Identify which cell holds the provided text, then report its (x, y) central coordinate. 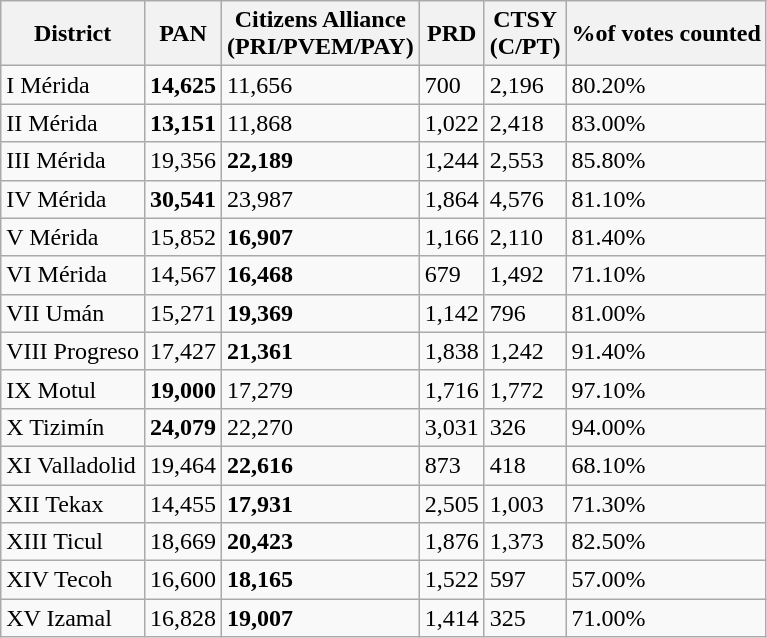
XV Izamal (73, 618)
18,669 (182, 542)
PRD (452, 34)
81.40% (666, 237)
2,505 (452, 503)
17,279 (321, 389)
796 (525, 313)
XI Valladolid (73, 465)
23,987 (321, 199)
15,271 (182, 313)
Citizens Alliance(PRI/PVEM/PAY) (321, 34)
24,079 (182, 427)
22,270 (321, 427)
13,151 (182, 123)
1,003 (525, 503)
1,522 (452, 580)
20,423 (321, 542)
V Mérida (73, 237)
IV Mérida (73, 199)
14,567 (182, 275)
418 (525, 465)
XIV Tecoh (73, 580)
873 (452, 465)
11,868 (321, 123)
1,864 (452, 199)
1,244 (452, 161)
PAN (182, 34)
16,828 (182, 618)
1,022 (452, 123)
325 (525, 618)
91.40% (666, 351)
District (73, 34)
1,242 (525, 351)
II Mérida (73, 123)
700 (452, 85)
15,852 (182, 237)
94.00% (666, 427)
1,414 (452, 618)
71.30% (666, 503)
X Tizimín (73, 427)
326 (525, 427)
83.00% (666, 123)
VII Umán (73, 313)
679 (452, 275)
18,165 (321, 580)
22,189 (321, 161)
2,196 (525, 85)
21,361 (321, 351)
16,468 (321, 275)
III Mérida (73, 161)
1,716 (452, 389)
16,600 (182, 580)
68.10% (666, 465)
XII Tekax (73, 503)
71.00% (666, 618)
2,418 (525, 123)
17,931 (321, 503)
81.10% (666, 199)
11,656 (321, 85)
CTSY(C/PT) (525, 34)
1,373 (525, 542)
2,553 (525, 161)
19,356 (182, 161)
30,541 (182, 199)
19,000 (182, 389)
22,616 (321, 465)
14,625 (182, 85)
82.50% (666, 542)
19,464 (182, 465)
VIII Progreso (73, 351)
1,876 (452, 542)
%of votes counted (666, 34)
81.00% (666, 313)
4,576 (525, 199)
597 (525, 580)
1,142 (452, 313)
1,772 (525, 389)
17,427 (182, 351)
IX Motul (73, 389)
1,838 (452, 351)
3,031 (452, 427)
19,369 (321, 313)
14,455 (182, 503)
1,166 (452, 237)
XIII Ticul (73, 542)
1,492 (525, 275)
57.00% (666, 580)
19,007 (321, 618)
2,110 (525, 237)
97.10% (666, 389)
80.20% (666, 85)
16,907 (321, 237)
85.80% (666, 161)
71.10% (666, 275)
VI Mérida (73, 275)
I Mérida (73, 85)
